Capture the cell that displays the provided text and extract its (x, y) central coordinate. 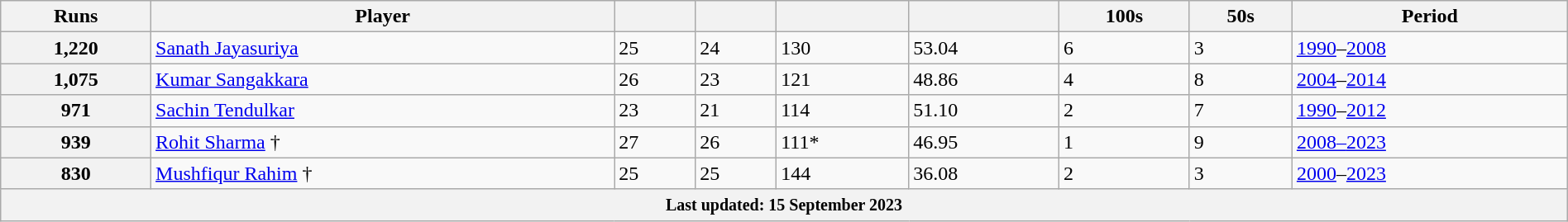
7 (1241, 111)
4 (1125, 79)
9 (1241, 142)
2008–2023 (1429, 142)
8 (1241, 79)
971 (76, 111)
144 (843, 173)
939 (76, 142)
Kumar Sangakkara (383, 79)
Mushfiqur Rahim † (383, 173)
Period (1429, 17)
Last updated: 15 September 2023 (784, 205)
1990–2008 (1429, 48)
53.04 (984, 48)
21 (736, 111)
114 (843, 111)
Sachin Tendulkar (383, 111)
Rohit Sharma † (383, 142)
1990–2012 (1429, 111)
Sanath Jayasuriya (383, 48)
100s (1125, 17)
1,220 (76, 48)
111* (843, 142)
1,075 (76, 79)
121 (843, 79)
2004–2014 (1429, 79)
48.86 (984, 79)
50s (1241, 17)
36.08 (984, 173)
24 (736, 48)
Player (383, 17)
51.10 (984, 111)
6 (1125, 48)
27 (655, 142)
1 (1125, 142)
130 (843, 48)
46.95 (984, 142)
830 (76, 173)
2000–2023 (1429, 173)
Runs (76, 17)
